Scan for the cell matching the given text and deliver its (X, Y) coordinate at center. 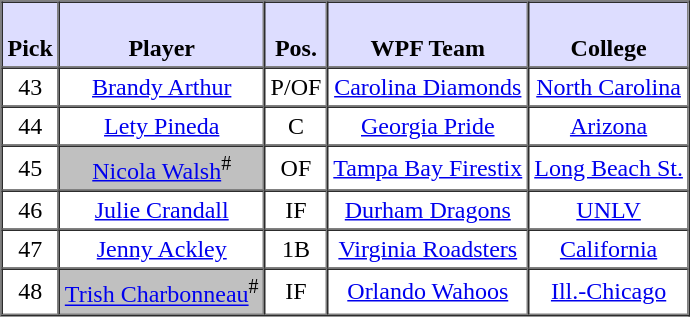
Pick (30, 35)
Durham Dragons (428, 210)
48 (30, 292)
Player (162, 35)
C (296, 126)
Ill.-Chicago (608, 292)
Lety Pineda (162, 126)
UNLV (608, 210)
WPF Team (428, 35)
1B (296, 250)
46 (30, 210)
Brandy Arthur (162, 88)
Jenny Ackley (162, 250)
Nicola Walsh# (162, 168)
North Carolina (608, 88)
P/OF (296, 88)
Arizona (608, 126)
California (608, 250)
Georgia Pride (428, 126)
Carolina Diamonds (428, 88)
Virginia Roadsters (428, 250)
Julie Crandall (162, 210)
44 (30, 126)
Trish Charbonneau# (162, 292)
Orlando Wahoos (428, 292)
Long Beach St. (608, 168)
45 (30, 168)
47 (30, 250)
Pos. (296, 35)
College (608, 35)
Tampa Bay Firestix (428, 168)
43 (30, 88)
OF (296, 168)
